Find where the given text appears and provide that cell's center as (x, y) coordinate. 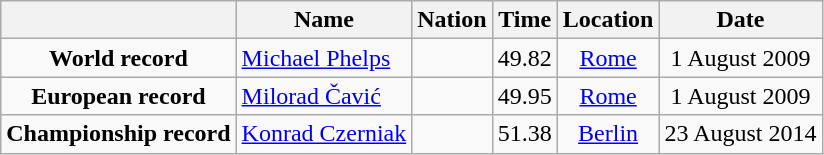
51.38 (524, 134)
Nation (452, 20)
49.82 (524, 58)
Konrad Czerniak (324, 134)
49.95 (524, 96)
Name (324, 20)
Location (608, 20)
Date (740, 20)
Berlin (608, 134)
World record (118, 58)
Milorad Čavić (324, 96)
European record (118, 96)
Championship record (118, 134)
Time (524, 20)
23 August 2014 (740, 134)
Michael Phelps (324, 58)
